Capture the cell that displays the provided text and extract its (x, y) central coordinate. 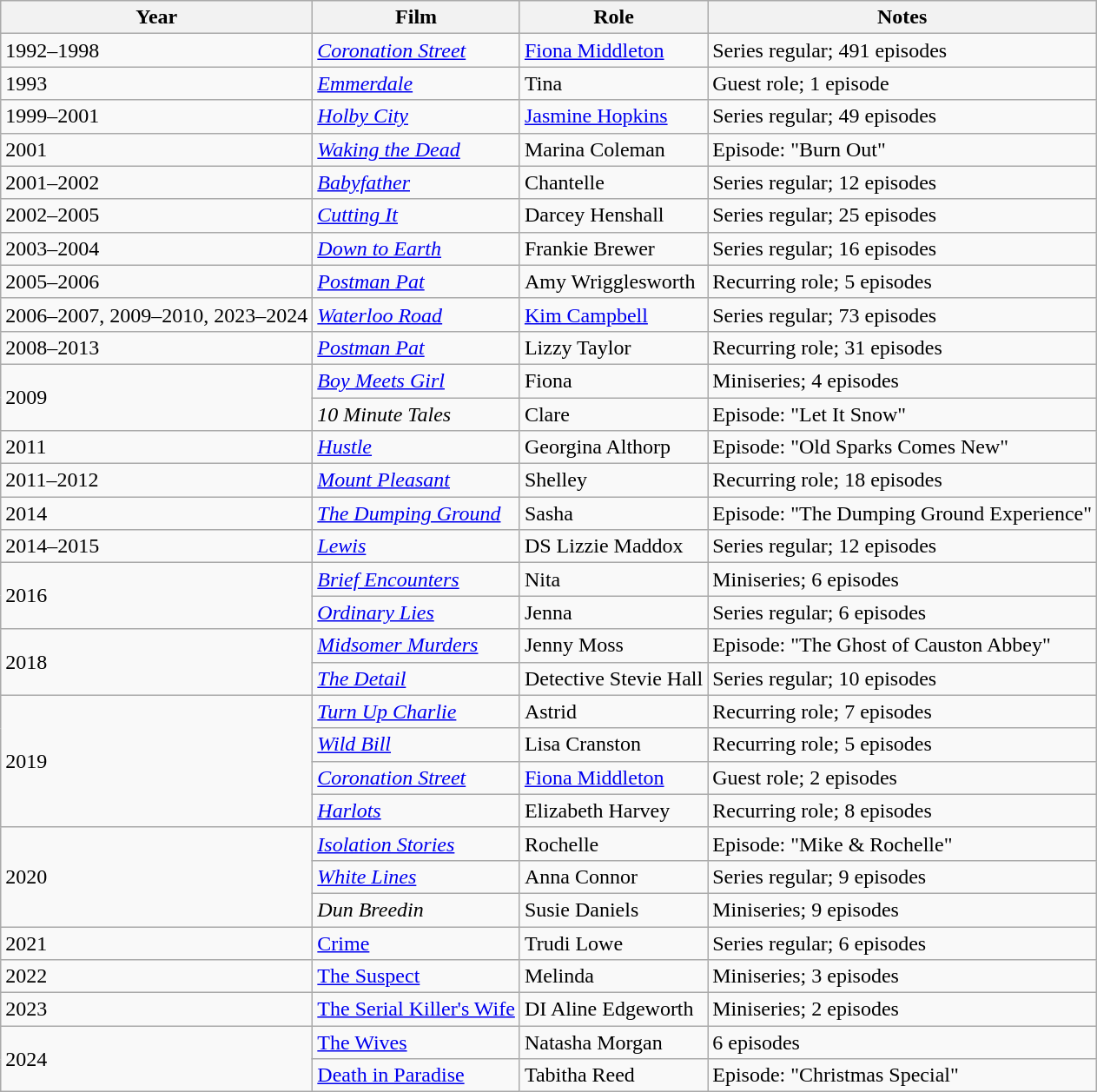
2011–2012 (156, 480)
Guest role; 2 episodes (902, 778)
The Dumping Ground (417, 513)
Episode: "The Dumping Ground Experience" (902, 513)
Mount Pleasant (417, 480)
Series regular; 49 episodes (902, 116)
Miniseries; 2 episodes (902, 1009)
Melinda (613, 976)
Episode: "The Ghost of Causton Abbey" (902, 645)
Episode: "Mike & Rochelle" (902, 844)
Series regular; 9 episodes (902, 877)
Recurring role; 31 episodes (902, 347)
Series regular; 491 episodes (902, 50)
Elizabeth Harvey (613, 811)
Hustle (417, 447)
Babyfather (417, 182)
Episode: "Let It Snow" (902, 414)
Role (613, 17)
Wild Bill (417, 745)
Rochelle (613, 844)
White Lines (417, 877)
Susie Daniels (613, 910)
Anna Connor (613, 877)
2002–2005 (156, 215)
Chantelle (613, 182)
Jenna (613, 612)
2014–2015 (156, 546)
Midsomer Murders (417, 645)
Darcey Henshall (613, 215)
2014 (156, 513)
Death in Paradise (417, 1075)
Tina (613, 83)
Waking the Dead (417, 149)
6 episodes (902, 1042)
2001 (156, 149)
1993 (156, 83)
2023 (156, 1009)
The Detail (417, 678)
Series regular; 73 episodes (902, 314)
Miniseries; 3 episodes (902, 976)
Shelley (613, 480)
2005–2006 (156, 281)
Notes (902, 17)
Year (156, 17)
Series regular; 25 episodes (902, 215)
Turn Up Charlie (417, 711)
Isolation Stories (417, 844)
Guest role; 1 episode (902, 83)
2006–2007, 2009–2010, 2023–2024 (156, 314)
Kim Campbell (613, 314)
1999–2001 (156, 116)
2021 (156, 943)
Clare (613, 414)
The Suspect (417, 976)
Down to Earth (417, 248)
Holby City (417, 116)
Lisa Cranston (613, 745)
Crime (417, 943)
Lewis (417, 546)
2022 (156, 976)
Georgina Althorp (613, 447)
Amy Wrigglesworth (613, 281)
Sasha (613, 513)
Miniseries; 4 episodes (902, 381)
The Wives (417, 1042)
Film (417, 17)
Trudi Lowe (613, 943)
Lizzy Taylor (613, 347)
2003–2004 (156, 248)
Recurring role; 18 episodes (902, 480)
Natasha Morgan (613, 1042)
Boy Meets Girl (417, 381)
2024 (156, 1059)
Miniseries; 6 episodes (902, 579)
Series regular; 16 episodes (902, 248)
2009 (156, 397)
The Serial Killer's Wife (417, 1009)
2001–2002 (156, 182)
Emmerdale (417, 83)
Episode: "Old Sparks Comes New" (902, 447)
Episode: "Burn Out" (902, 149)
Ordinary Lies (417, 612)
Marina Coleman (613, 149)
Jenny Moss (613, 645)
Episode: "Christmas Special" (902, 1075)
Miniseries; 9 episodes (902, 910)
Recurring role; 8 episodes (902, 811)
Detective Stevie Hall (613, 678)
2016 (156, 596)
DS Lizzie Maddox (613, 546)
DI Aline Edgeworth (613, 1009)
Tabitha Reed (613, 1075)
1992–1998 (156, 50)
Recurring role; 7 episodes (902, 711)
2020 (156, 877)
2018 (156, 662)
2011 (156, 447)
Astrid (613, 711)
Brief Encounters (417, 579)
Frankie Brewer (613, 248)
Series regular; 10 episodes (902, 678)
2008–2013 (156, 347)
Cutting It (417, 215)
10 Minute Tales (417, 414)
Dun Breedin (417, 910)
2019 (156, 761)
Jasmine Hopkins (613, 116)
Nita (613, 579)
Waterloo Road (417, 314)
Fiona (613, 381)
Harlots (417, 811)
